Scan for the cell matching the given text and deliver its [X, Y] coordinate at center. 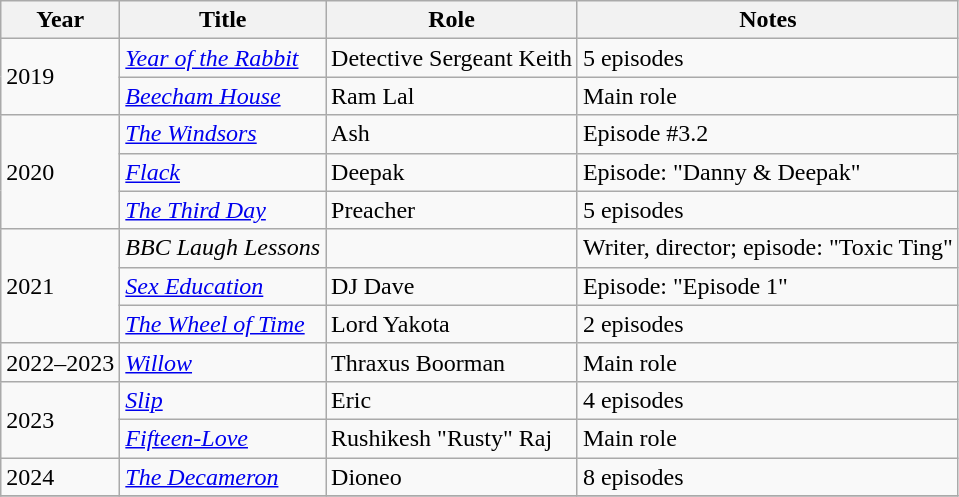
2021 [60, 286]
2022–2023 [60, 362]
2024 [60, 477]
The Third Day [223, 210]
2 episodes [768, 324]
2019 [60, 77]
Sex Education [223, 286]
The Wheel of Time [223, 324]
Fifteen-Love [223, 438]
Lord Yakota [452, 324]
Rushikesh "Rusty" Raj [452, 438]
Preacher [452, 210]
Eric [452, 400]
Willow [223, 362]
Detective Sergeant Keith [452, 58]
Episode #3.2 [768, 134]
Title [223, 20]
Year of the Rabbit [223, 58]
The Windsors [223, 134]
Year [60, 20]
4 episodes [768, 400]
2020 [60, 172]
Ram Lal [452, 96]
Slip [223, 400]
Dioneo [452, 477]
The Decameron [223, 477]
Deepak [452, 172]
BBC Laugh Lessons [223, 248]
Beecham House [223, 96]
DJ Dave [452, 286]
2023 [60, 419]
Thraxus Boorman [452, 362]
8 episodes [768, 477]
Role [452, 20]
Episode: "Episode 1" [768, 286]
Writer, director; episode: "Toxic Ting" [768, 248]
Notes [768, 20]
Episode: "Danny & Deepak" [768, 172]
Ash [452, 134]
Flack [223, 172]
